For the text-containing cell, return its midpoint in [x, y] coordinate format. 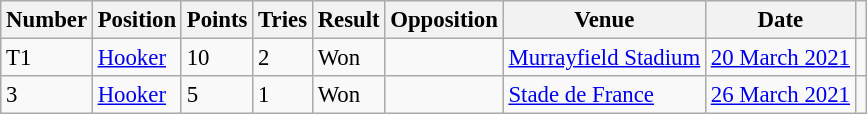
Date [780, 20]
Points [216, 20]
Position [136, 20]
Number [47, 20]
2 [283, 58]
Murrayfield Stadium [604, 58]
5 [216, 95]
20 March 2021 [780, 58]
Result [348, 20]
10 [216, 58]
Stade de France [604, 95]
3 [47, 95]
Opposition [444, 20]
1 [283, 95]
Venue [604, 20]
T1 [47, 58]
26 March 2021 [780, 95]
Tries [283, 20]
